Return the (x, y) coordinate for the center point of the cell that contains the specified text.  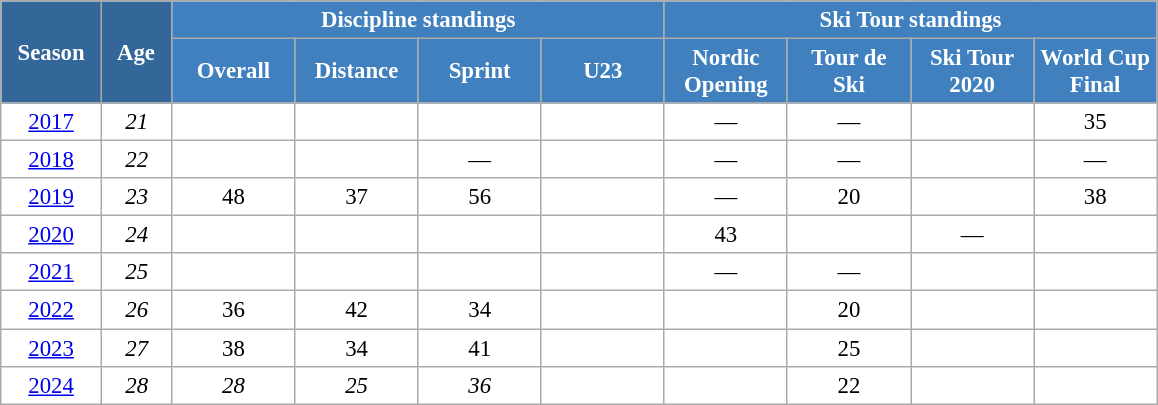
Ski Tour standings (910, 20)
42 (356, 310)
2022 (52, 310)
2017 (52, 122)
41 (480, 348)
2021 (52, 273)
Tour deSki (848, 72)
56 (480, 197)
NordicOpening (726, 72)
48 (234, 197)
2018 (52, 160)
35 (1096, 122)
2020 (52, 235)
43 (726, 235)
27 (136, 348)
Distance (356, 72)
U23 (602, 72)
Overall (234, 72)
Discipline standings (418, 20)
Season (52, 52)
2023 (52, 348)
2019 (52, 197)
37 (356, 197)
2024 (52, 385)
26 (136, 310)
Ski Tour2020 (972, 72)
21 (136, 122)
Age (136, 52)
24 (136, 235)
23 (136, 197)
Sprint (480, 72)
World CupFinal (1096, 72)
